Return (X, Y) of the center of cell containing provided text 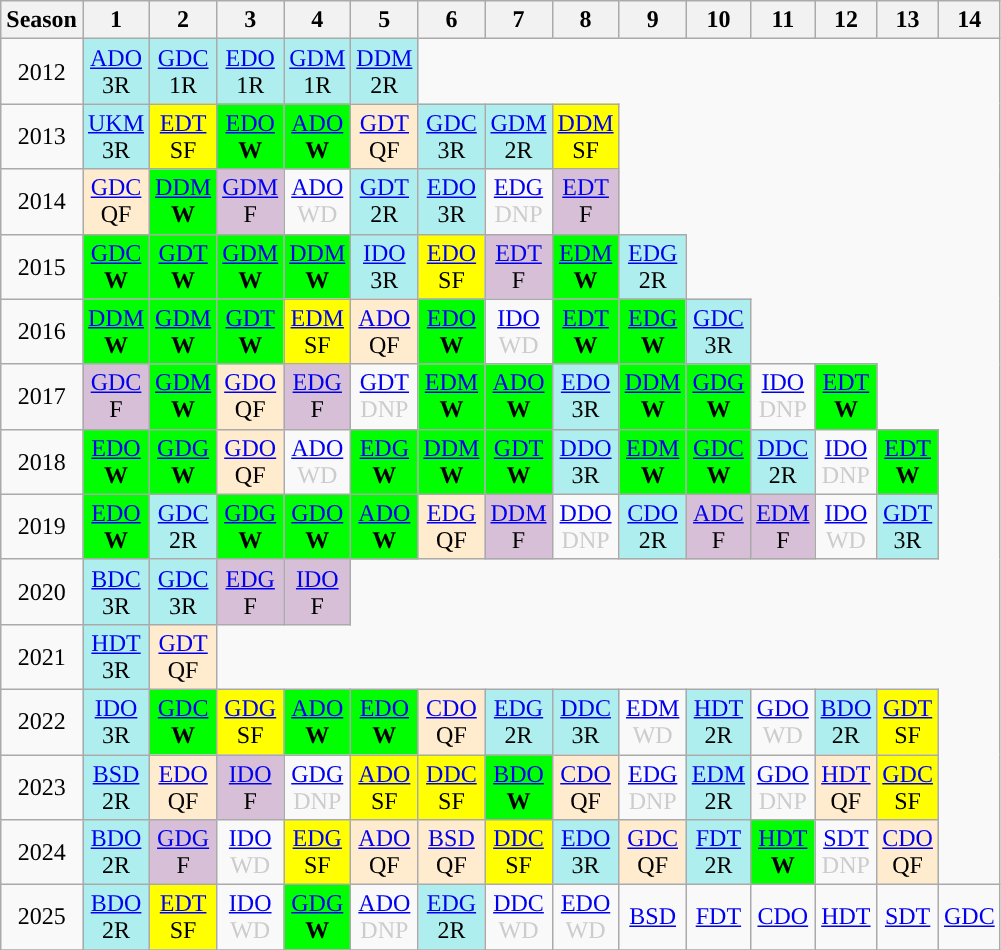
7 (518, 20)
2024 (42, 852)
2023 (42, 786)
HDT (846, 918)
GDCF (116, 396)
9 (652, 20)
4 (318, 20)
GDGF (184, 852)
EDOQF (184, 786)
EDMF (783, 526)
10 (718, 20)
BDOW (518, 786)
FDT2R (718, 852)
2020 (42, 592)
Season (42, 20)
GDGSF (250, 722)
CDO (783, 918)
GDC2R (184, 526)
GDGDNP (318, 786)
GDM2R (518, 136)
2012 (42, 72)
DDCWD (518, 918)
2015 (42, 266)
GDTDNP (384, 396)
14 (969, 20)
1 (116, 20)
GDCSF (908, 786)
GDT2R (384, 202)
2 (184, 20)
DDC2R (783, 462)
DDM2R (384, 72)
2013 (42, 136)
2016 (42, 332)
BSD (652, 918)
2014 (42, 202)
HDT2R (718, 722)
GDOW (318, 526)
SDT (908, 918)
GDC (969, 918)
2019 (42, 526)
BSD2R (116, 786)
BSDQF (452, 852)
EDOWD (586, 918)
2017 (42, 396)
DDMF (518, 526)
DDODNP (586, 526)
CDO2R (652, 526)
HDTW (783, 852)
ADCF (718, 526)
EDGQF (452, 526)
6 (452, 20)
GDC1R (184, 72)
UKM3R (116, 136)
12 (846, 20)
DDC3R (586, 722)
ADODNP (384, 918)
3 (250, 20)
5 (384, 20)
ADO3R (116, 72)
ADOSF (384, 786)
EDO1R (250, 72)
GDOWD (783, 722)
8 (586, 20)
HDTQF (846, 786)
FDT (718, 918)
HDT3R (116, 656)
BDC3R (116, 592)
EDMSF (318, 332)
DDMSF (586, 136)
GDTSF (908, 722)
GDODNP (783, 786)
EDMWD (652, 722)
2025 (42, 918)
2021 (42, 656)
EDOSF (452, 266)
13 (908, 20)
EDGSF (318, 852)
11 (783, 20)
2022 (42, 722)
2018 (42, 462)
SDTDNP (846, 852)
GDT3R (908, 526)
GDM1R (318, 72)
GDMF (250, 202)
DDO3R (586, 462)
EDM2R (718, 786)
